Search for the cell housing the specified text and yield its [x, y] center coordinate. 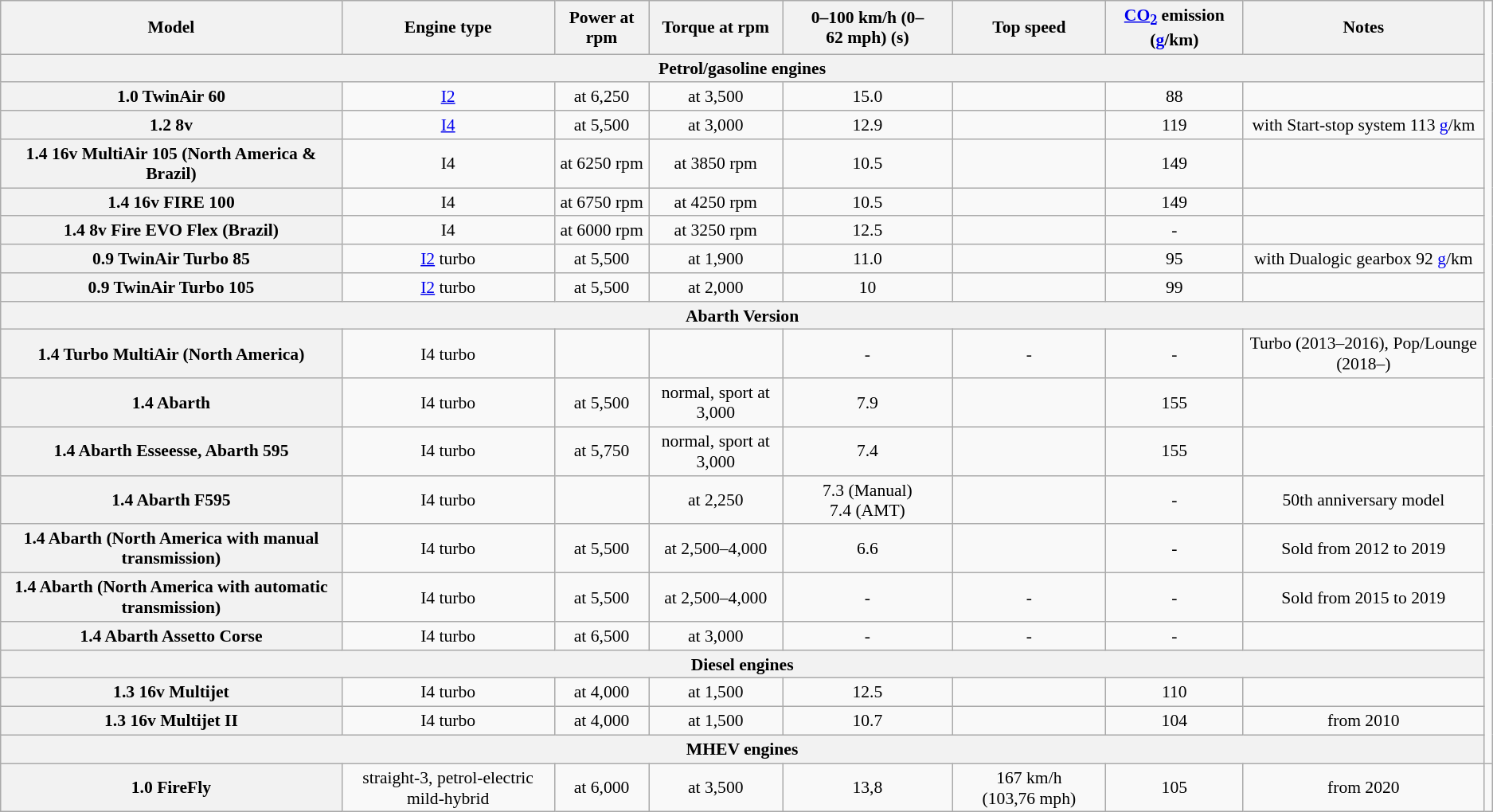
50th anniversary model [1363, 500]
1.4 16v MultiAir 105 (North America & Brazil) [171, 164]
1.3 16v Multijet II [171, 721]
1.4 Abarth (North America with manual transmission) [171, 549]
12.9 [868, 125]
11.0 [868, 259]
Abarth Version [742, 316]
0.9 TwinAir Turbo 105 [171, 287]
Top speed [1029, 27]
0–100 km/h (0–62 mph) (s) [868, 27]
10 [868, 287]
at 4250 rpm [716, 202]
straight-3, petrol-electric mild-hybrid [448, 788]
105 [1174, 788]
at 3250 rpm [716, 231]
1.4 Abarth F595 [171, 500]
from 2020 [1363, 788]
MHEV engines [742, 749]
1.0 TwinAir 60 [171, 97]
1.0 FireFly [171, 788]
6.6 [868, 549]
88 [1174, 97]
Sold from 2012 to 2019 [1363, 549]
99 [1174, 287]
1.3 16v Multijet [171, 693]
7.3 (Manual)7.4 (AMT) [868, 500]
with Start-stop system 113 g/km [1363, 125]
15.0 [868, 97]
I2 [448, 97]
Notes [1363, 27]
95 [1174, 259]
7.9 [868, 403]
CO2 emission (g/km) [1174, 27]
at 1,900 [716, 259]
Model [171, 27]
at 6,000 [602, 788]
Petrol/gasoline engines [742, 68]
110 [1174, 693]
7.4 [868, 451]
1.2 8v [171, 125]
from 2010 [1363, 721]
1.4 8v Fire EVO Flex (Brazil) [171, 231]
1.4 Abarth [171, 403]
10.7 [868, 721]
167 km/h (103,76 mph) [1029, 788]
104 [1174, 721]
at 6,250 [602, 97]
with Dualogic gearbox 92 g/km [1363, 259]
at 6000 rpm [602, 231]
at 6250 rpm [602, 164]
at 5,750 [602, 451]
at 6,500 [602, 636]
13,8 [868, 788]
Sold from 2015 to 2019 [1363, 597]
0.9 TwinAir Turbo 85 [171, 259]
Power at rpm [602, 27]
1.4 Turbo MultiAir (North America) [171, 353]
119 [1174, 125]
Torque at rpm [716, 27]
1.4 Abarth Esseesse, Abarth 595 [171, 451]
at 2,250 [716, 500]
Diesel engines [742, 665]
at 2,000 [716, 287]
1.4 Abarth Assetto Corse [171, 636]
at 3850 rpm [716, 164]
1.4 Abarth (North America with automatic transmission) [171, 597]
Turbo (2013–2016), Pop/Lounge (2018–) [1363, 353]
at 6750 rpm [602, 202]
1.4 16v FIRE 100 [171, 202]
Engine type [448, 27]
